Determine the [x, y] coordinate at the center of the cell enclosing the given text.  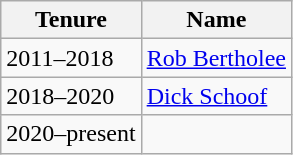
Name [216, 20]
2011–2018 [71, 58]
Dick Schoof [216, 96]
Tenure [71, 20]
2020–present [71, 134]
2018–2020 [71, 96]
Rob Bertholee [216, 58]
